Extract the (X, Y) coordinate from the center of the cell holding the provided text.  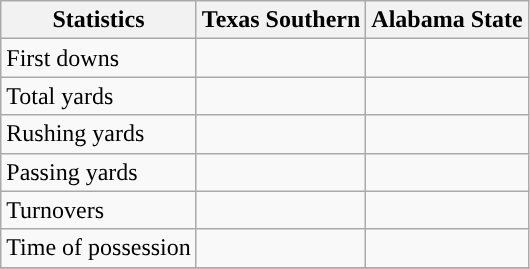
Texas Southern (281, 20)
Total yards (99, 96)
Time of possession (99, 248)
Rushing yards (99, 134)
Turnovers (99, 210)
Passing yards (99, 172)
First downs (99, 58)
Alabama State (447, 20)
Statistics (99, 20)
